Determine the [x, y] coordinate at the center of the cell enclosing the given text.  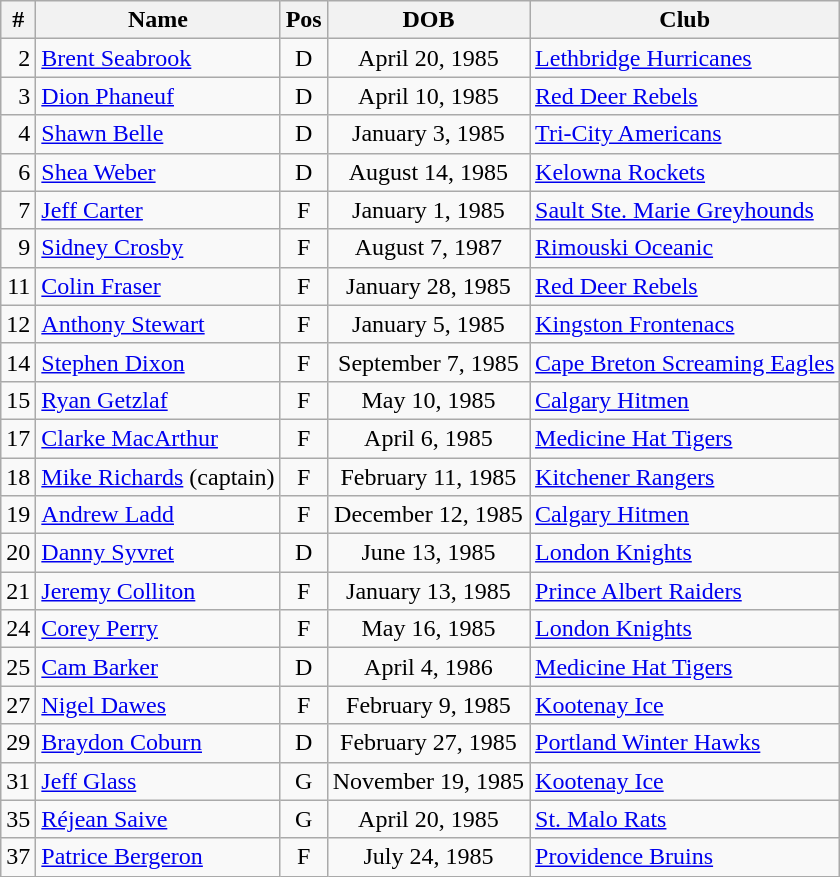
Pos [304, 20]
31 [18, 781]
Kingston Frontenacs [685, 324]
Kelowna Rockets [685, 172]
September 7, 1985 [428, 362]
Stephen Dixon [158, 362]
Dion Phaneuf [158, 96]
Club [685, 20]
18 [18, 477]
Rimouski Oceanic [685, 248]
February 11, 1985 [428, 477]
29 [18, 743]
May 16, 1985 [428, 629]
Anthony Stewart [158, 324]
Name [158, 20]
May 10, 1985 [428, 400]
Sidney Crosby [158, 248]
20 [18, 553]
Kitchener Rangers [685, 477]
9 [18, 248]
December 12, 1985 [428, 515]
Nigel Dawes [158, 705]
Cape Breton Screaming Eagles [685, 362]
Jeremy Colliton [158, 591]
Sault Ste. Marie Greyhounds [685, 210]
4 [18, 134]
Danny Syvret [158, 553]
25 [18, 667]
January 13, 1985 [428, 591]
35 [18, 819]
Jeff Glass [158, 781]
April 6, 1985 [428, 438]
July 24, 1985 [428, 857]
Ryan Getzlaf [158, 400]
June 13, 1985 [428, 553]
Réjean Saive [158, 819]
Braydon Coburn [158, 743]
12 [18, 324]
DOB [428, 20]
January 1, 1985 [428, 210]
14 [18, 362]
21 [18, 591]
Colin Fraser [158, 286]
6 [18, 172]
11 [18, 286]
Clarke MacArthur [158, 438]
August 7, 1987 [428, 248]
Portland Winter Hawks [685, 743]
January 3, 1985 [428, 134]
February 9, 1985 [428, 705]
Shawn Belle [158, 134]
Andrew Ladd [158, 515]
St. Malo Rats [685, 819]
Tri-City Americans [685, 134]
April 4, 1986 [428, 667]
Shea Weber [158, 172]
37 [18, 857]
Cam Barker [158, 667]
2 [18, 58]
Patrice Bergeron [158, 857]
January 28, 1985 [428, 286]
Corey Perry [158, 629]
19 [18, 515]
27 [18, 705]
15 [18, 400]
April 10, 1985 [428, 96]
August 14, 1985 [428, 172]
24 [18, 629]
3 [18, 96]
17 [18, 438]
Providence Bruins [685, 857]
January 5, 1985 [428, 324]
Lethbridge Hurricanes [685, 58]
7 [18, 210]
February 27, 1985 [428, 743]
November 19, 1985 [428, 781]
# [18, 20]
Mike Richards (captain) [158, 477]
Prince Albert Raiders [685, 591]
Jeff Carter [158, 210]
Brent Seabrook [158, 58]
